Provide the (X, Y) coordinate of the cell's center where the given text is located.  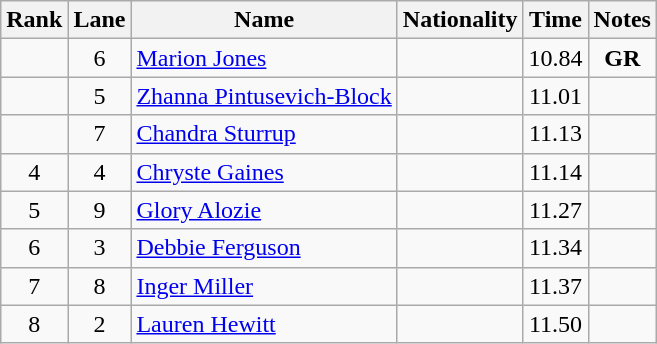
Lane (100, 20)
Notes (622, 20)
11.50 (556, 324)
3 (100, 248)
11.37 (556, 286)
Glory Alozie (264, 210)
Chryste Gaines (264, 172)
Lauren Hewitt (264, 324)
Name (264, 20)
11.01 (556, 96)
11.34 (556, 248)
Nationality (460, 20)
Rank (34, 20)
11.13 (556, 134)
Debbie Ferguson (264, 248)
Marion Jones (264, 58)
GR (622, 58)
9 (100, 210)
2 (100, 324)
Zhanna Pintusevich-Block (264, 96)
11.14 (556, 172)
11.27 (556, 210)
Inger Miller (264, 286)
Chandra Sturrup (264, 134)
10.84 (556, 58)
Time (556, 20)
